Search for the cell housing the specified text and yield its (x, y) center coordinate. 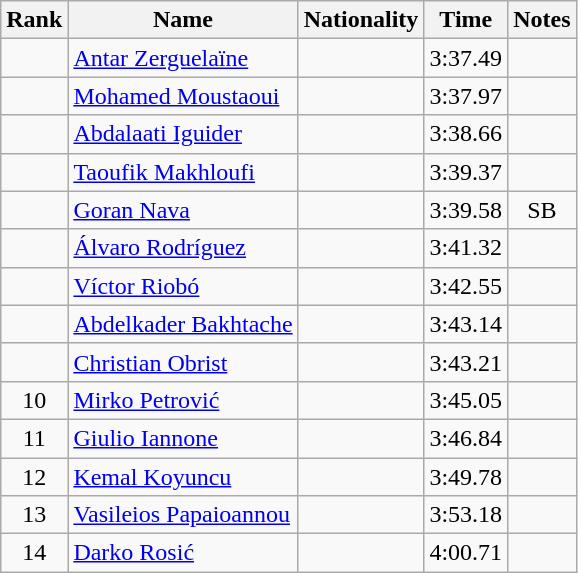
Time (466, 20)
14 (34, 553)
3:43.14 (466, 324)
3:41.32 (466, 248)
11 (34, 438)
Goran Nava (183, 210)
Christian Obrist (183, 362)
3:39.58 (466, 210)
3:42.55 (466, 286)
Name (183, 20)
Vasileios Papaioannou (183, 515)
Antar Zerguelaïne (183, 58)
3:37.49 (466, 58)
13 (34, 515)
Kemal Koyuncu (183, 477)
3:39.37 (466, 172)
Taoufik Makhloufi (183, 172)
Mohamed Moustaoui (183, 96)
4:00.71 (466, 553)
3:49.78 (466, 477)
3:38.66 (466, 134)
3:46.84 (466, 438)
3:43.21 (466, 362)
12 (34, 477)
Notes (542, 20)
3:37.97 (466, 96)
Nationality (361, 20)
Abdalaati Iguider (183, 134)
3:53.18 (466, 515)
Rank (34, 20)
Víctor Riobó (183, 286)
Abdelkader Bakhtache (183, 324)
Mirko Petrović (183, 400)
3:45.05 (466, 400)
Giulio Iannone (183, 438)
10 (34, 400)
Álvaro Rodríguez (183, 248)
Darko Rosić (183, 553)
SB (542, 210)
